Locate the cell with the specified text and output its (x, y) center coordinate. 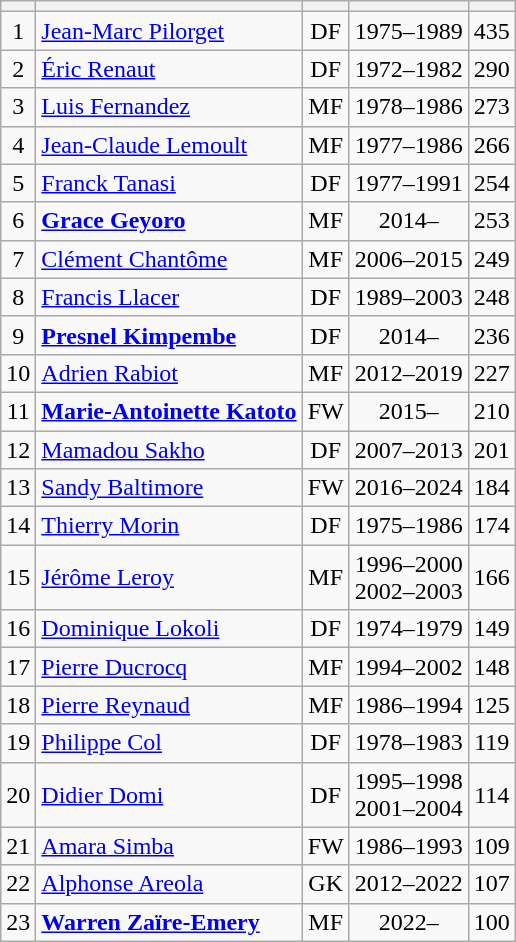
14 (18, 526)
109 (492, 846)
Pierre Ducrocq (169, 667)
Clément Chantôme (169, 259)
273 (492, 107)
21 (18, 846)
114 (492, 794)
236 (492, 335)
19 (18, 743)
1995–19982001–2004 (408, 794)
1996–20002002–2003 (408, 578)
GK (326, 884)
2006–2015 (408, 259)
1986–1994 (408, 705)
Grace Geyoro (169, 221)
Jérôme Leroy (169, 578)
1989–2003 (408, 297)
435 (492, 31)
Dominique Lokoli (169, 629)
1975–1986 (408, 526)
Didier Domi (169, 794)
Marie-Antoinette Katoto (169, 411)
166 (492, 578)
Mamadou Sakho (169, 449)
184 (492, 488)
2007–2013 (408, 449)
4 (18, 145)
253 (492, 221)
1994–2002 (408, 667)
1975–1989 (408, 31)
10 (18, 373)
15 (18, 578)
Thierry Morin (169, 526)
11 (18, 411)
201 (492, 449)
2022– (408, 922)
2016–2024 (408, 488)
1977–1986 (408, 145)
1978–1986 (408, 107)
6 (18, 221)
149 (492, 629)
249 (492, 259)
22 (18, 884)
Luis Fernandez (169, 107)
2012–2019 (408, 373)
Presnel Kimpembe (169, 335)
Jean-Marc Pilorget (169, 31)
Pierre Reynaud (169, 705)
125 (492, 705)
9 (18, 335)
119 (492, 743)
23 (18, 922)
1972–1982 (408, 69)
2 (18, 69)
17 (18, 667)
254 (492, 183)
148 (492, 667)
1986–1993 (408, 846)
13 (18, 488)
Philippe Col (169, 743)
290 (492, 69)
Adrien Rabiot (169, 373)
210 (492, 411)
1 (18, 31)
Francis Llacer (169, 297)
Jean-Claude Lemoult (169, 145)
Warren Zaïre-Emery (169, 922)
100 (492, 922)
16 (18, 629)
5 (18, 183)
248 (492, 297)
12 (18, 449)
Franck Tanasi (169, 183)
227 (492, 373)
2012–2022 (408, 884)
18 (18, 705)
20 (18, 794)
Sandy Baltimore (169, 488)
8 (18, 297)
1977–1991 (408, 183)
174 (492, 526)
1974–1979 (408, 629)
Alphonse Areola (169, 884)
1978–1983 (408, 743)
266 (492, 145)
2015– (408, 411)
7 (18, 259)
3 (18, 107)
Éric Renaut (169, 69)
107 (492, 884)
Amara Simba (169, 846)
